Output the (X, Y) coordinate of the center of the cell containing the given text.  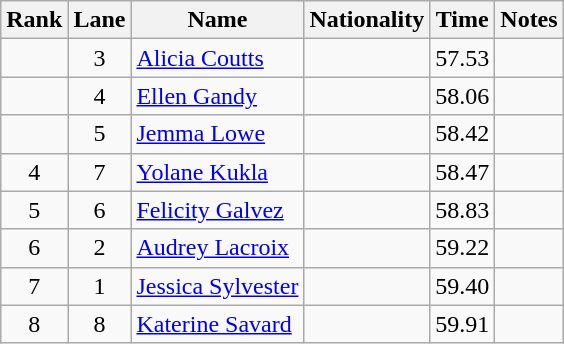
Jessica Sylvester (218, 286)
Rank (34, 20)
Name (218, 20)
Lane (100, 20)
1 (100, 286)
Jemma Lowe (218, 134)
3 (100, 58)
58.42 (462, 134)
Nationality (367, 20)
58.83 (462, 210)
Notes (529, 20)
59.91 (462, 324)
Felicity Galvez (218, 210)
2 (100, 248)
57.53 (462, 58)
58.06 (462, 96)
59.22 (462, 248)
Ellen Gandy (218, 96)
Yolane Kukla (218, 172)
Alicia Coutts (218, 58)
58.47 (462, 172)
Katerine Savard (218, 324)
59.40 (462, 286)
Time (462, 20)
Audrey Lacroix (218, 248)
